Pinpoint the cell where the given text exists, returning its [X, Y] midpoint coordinate. 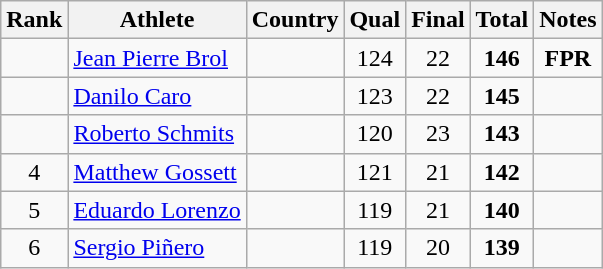
Rank [34, 20]
Qual [375, 20]
4 [34, 172]
140 [502, 210]
145 [502, 96]
Roberto Schmits [157, 134]
123 [375, 96]
143 [502, 134]
FPR [568, 58]
Total [502, 20]
Athlete [157, 20]
146 [502, 58]
124 [375, 58]
Country [295, 20]
121 [375, 172]
23 [438, 134]
Notes [568, 20]
Matthew Gossett [157, 172]
6 [34, 248]
20 [438, 248]
Sergio Piñero [157, 248]
Eduardo Lorenzo [157, 210]
Jean Pierre Brol [157, 58]
139 [502, 248]
5 [34, 210]
142 [502, 172]
Final [438, 20]
Danilo Caro [157, 96]
120 [375, 134]
